Return the (X, Y) coordinate for the center point of the cell that contains the specified text.  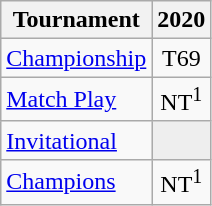
2020 (182, 20)
Championship (76, 58)
Match Play (76, 100)
Tournament (76, 20)
Champions (76, 182)
T69 (182, 58)
Invitational (76, 140)
